Detect which cell encompasses the target text, then output its (X, Y) center coordinate. 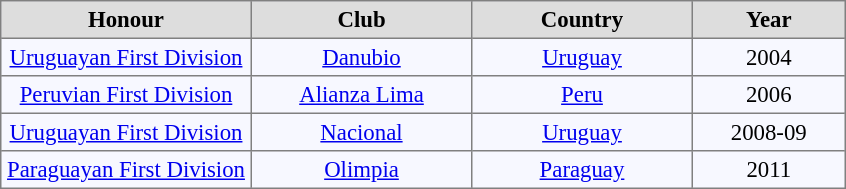
Alianza Lima (361, 95)
Peru (582, 95)
Paraguayan First Division (126, 170)
Club (361, 20)
Country (582, 20)
Olimpia (361, 170)
Danubio (361, 57)
Paraguay (582, 170)
2004 (768, 57)
Honour (126, 20)
Peruvian First Division (126, 95)
Year (768, 20)
2011 (768, 170)
2006 (768, 95)
Nacional (361, 132)
2008-09 (768, 132)
